Return (X, Y) of the center of cell containing provided text 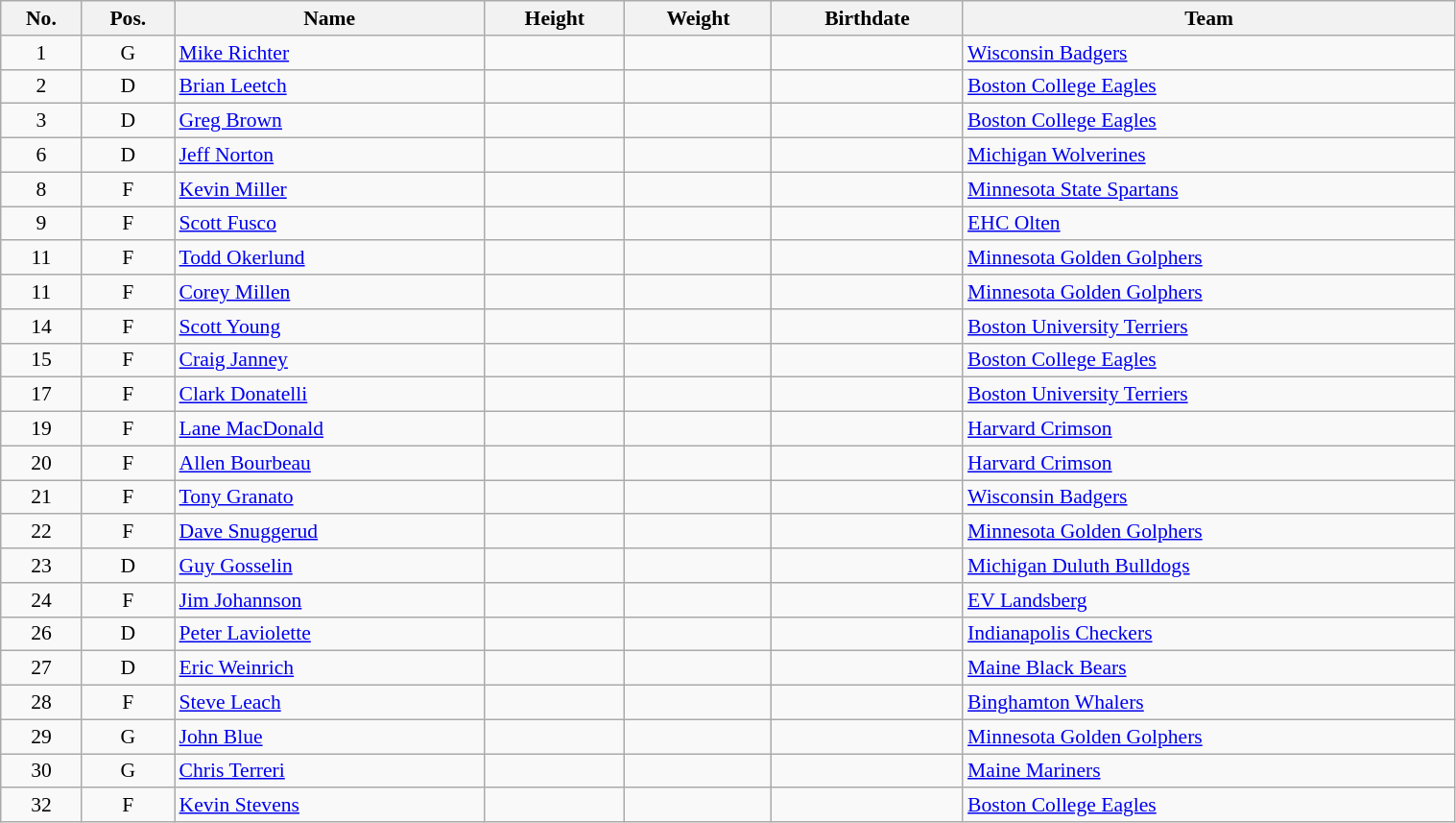
1 (41, 53)
Team (1209, 18)
EV Landsberg (1209, 600)
27 (41, 668)
Jeff Norton (330, 156)
Maine Black Bears (1209, 668)
Clark Donatelli (330, 395)
No. (41, 18)
Name (330, 18)
21 (41, 497)
15 (41, 360)
Scott Young (330, 327)
Kevin Stevens (330, 806)
Chris Terreri (330, 771)
20 (41, 463)
29 (41, 737)
Jim Johannson (330, 600)
Brian Leetch (330, 86)
Corey Millen (330, 292)
Kevin Miller (330, 189)
John Blue (330, 737)
Todd Okerlund (330, 258)
17 (41, 395)
26 (41, 634)
Maine Mariners (1209, 771)
Dave Snuggerud (330, 532)
14 (41, 327)
Weight (699, 18)
Mike Richter (330, 53)
24 (41, 600)
3 (41, 121)
8 (41, 189)
Minnesota State Spartans (1209, 189)
Steve Leach (330, 703)
Birthdate (868, 18)
30 (41, 771)
Lane MacDonald (330, 429)
Michigan Duluth Bulldogs (1209, 566)
32 (41, 806)
23 (41, 566)
Scott Fusco (330, 224)
Guy Gosselin (330, 566)
Indianapolis Checkers (1209, 634)
Allen Bourbeau (330, 463)
6 (41, 156)
22 (41, 532)
Peter Laviolette (330, 634)
EHC Olten (1209, 224)
9 (41, 224)
Binghamton Whalers (1209, 703)
Craig Janney (330, 360)
19 (41, 429)
2 (41, 86)
Height (555, 18)
Michigan Wolverines (1209, 156)
28 (41, 703)
Eric Weinrich (330, 668)
Tony Granato (330, 497)
Pos. (128, 18)
Greg Brown (330, 121)
